For the text-containing cell, return its midpoint in [X, Y] coordinate format. 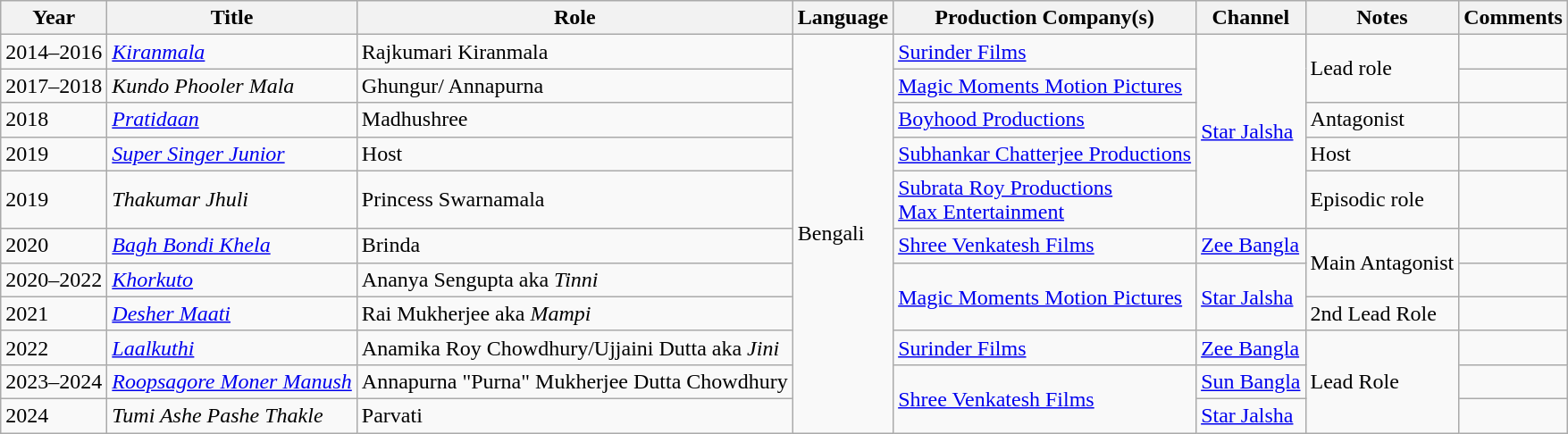
Lead role [1382, 69]
Comments [1513, 18]
2020–2022 [54, 280]
Laalkuthi [232, 347]
Episodic role [1382, 200]
2020 [54, 246]
2024 [54, 415]
Annapurna "Purna" Mukherjee Dutta Chowdhury [574, 381]
Main Antagonist [1382, 263]
Anamika Roy Chowdhury/Ujjaini Dutta aka Jini [574, 347]
Channel [1251, 18]
Rai Mukherjee aka Mampi [574, 313]
2022 [54, 347]
Notes [1382, 18]
Brinda [574, 246]
Thakumar Jhuli [232, 200]
Ananya Sengupta aka Tinni [574, 280]
Rajkumari Kiranmala [574, 52]
Madhushree [574, 120]
2nd Lead Role [1382, 313]
Language [843, 18]
Bagh Bondi Khela [232, 246]
Year [54, 18]
2014–2016 [54, 52]
Pratidaan [232, 120]
2018 [54, 120]
Khorkuto [232, 280]
Tumi Ashe Pashe Thakle [232, 415]
Princess Swarnamala [574, 200]
Role [574, 18]
2021 [54, 313]
Roopsagore Moner Manush [232, 381]
Ghungur/ Annapurna [574, 86]
Subhankar Chatterjee Productions [1045, 154]
Antagonist [1382, 120]
Sun Bangla [1251, 381]
2017–2018 [54, 86]
Bengali [843, 234]
Kiranmala [232, 52]
Lead Role [1382, 381]
Subrata Roy ProductionsMax Entertainment [1045, 200]
Desher Maati [232, 313]
Parvati [574, 415]
Production Company(s) [1045, 18]
2023–2024 [54, 381]
Kundo Phooler Mala [232, 86]
Title [232, 18]
Boyhood Productions [1045, 120]
Super Singer Junior [232, 154]
